Provide the (x, y) coordinate of the cell's center where the given text is located.  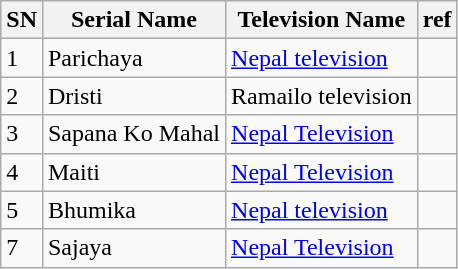
Sapana Ko Mahal (134, 134)
Sajaya (134, 248)
5 (22, 210)
Parichaya (134, 58)
2 (22, 96)
3 (22, 134)
Dristi (134, 96)
Ramailo television (322, 96)
Bhumika (134, 210)
4 (22, 172)
1 (22, 58)
Maiti (134, 172)
SN (22, 20)
Television Name (322, 20)
Serial Name (134, 20)
ref (437, 20)
7 (22, 248)
